Pinpoint the cell where the given text exists, returning its [x, y] midpoint coordinate. 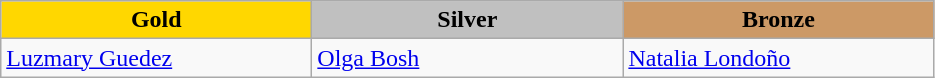
Bronze [778, 20]
Luzmary Guedez [156, 58]
Silver [468, 20]
Gold [156, 20]
Natalia Londoño [778, 58]
Olga Bosh [468, 58]
